For the text-containing cell, return its midpoint in (X, Y) coordinate format. 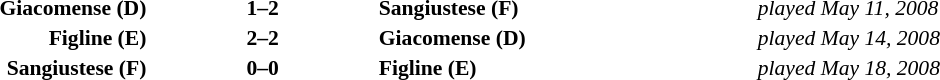
2–2 (262, 38)
Giacomense (D) (566, 38)
